Provide the [X, Y] coordinate of the cell's center where the given text is located.  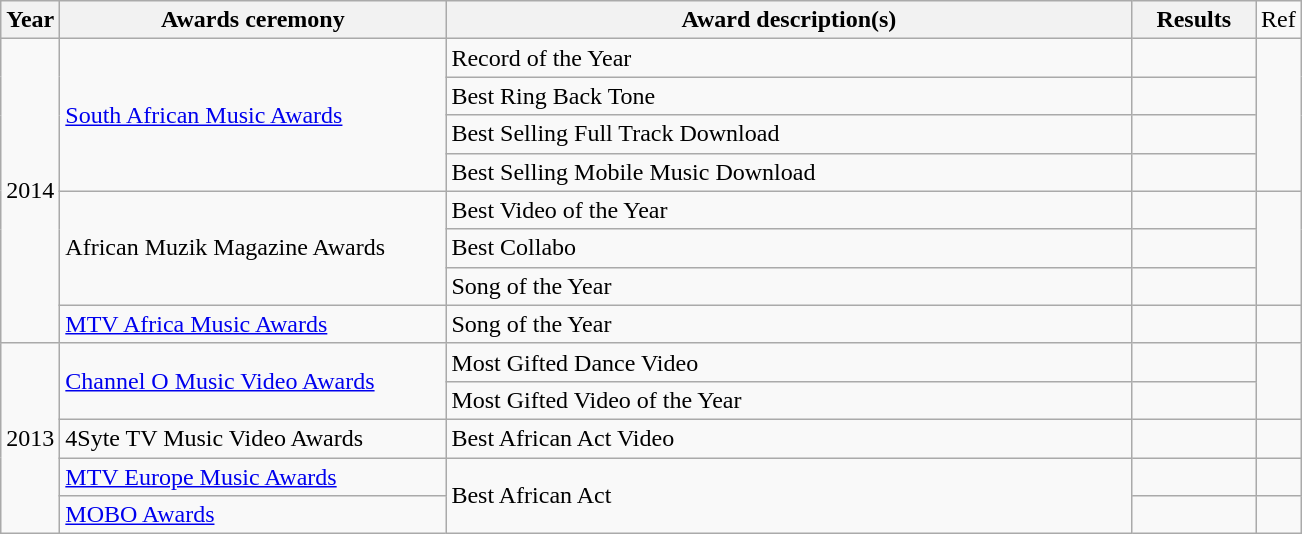
MTV Africa Music Awards [253, 324]
Record of the Year [789, 58]
MOBO Awards [253, 515]
Best Video of the Year [789, 210]
Results [1194, 20]
2014 [30, 191]
Best Collabo [789, 248]
Ref [1279, 20]
Awards ceremony [253, 20]
Best Selling Mobile Music Download [789, 172]
Most Gifted Video of the Year [789, 400]
Best Selling Full Track Download [789, 134]
African Muzik Magazine Awards [253, 248]
Best African Act [789, 496]
2013 [30, 438]
Award description(s) [789, 20]
Year [30, 20]
Best Ring Back Tone [789, 96]
4Syte TV Music Video Awards [253, 438]
Best African Act Video [789, 438]
MTV Europe Music Awards [253, 477]
Most Gifted Dance Video [789, 362]
Channel O Music Video Awards [253, 381]
South African Music Awards [253, 115]
